Extract the [x, y] coordinate from the center of the cell holding the provided text.  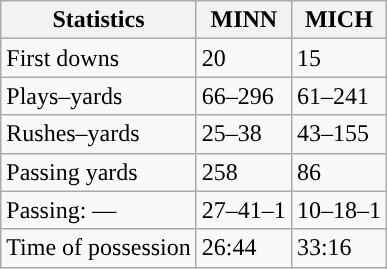
MICH [338, 20]
66–296 [244, 96]
26:44 [244, 248]
Statistics [99, 20]
First downs [99, 58]
15 [338, 58]
20 [244, 58]
33:16 [338, 248]
43–155 [338, 134]
Passing yards [99, 172]
25–38 [244, 134]
Rushes–yards [99, 134]
258 [244, 172]
27–41–1 [244, 210]
Plays–yards [99, 96]
10–18–1 [338, 210]
MINN [244, 20]
Passing: –– [99, 210]
86 [338, 172]
Time of possession [99, 248]
61–241 [338, 96]
